Find where the given text appears and provide that cell's center as (X, Y) coordinate. 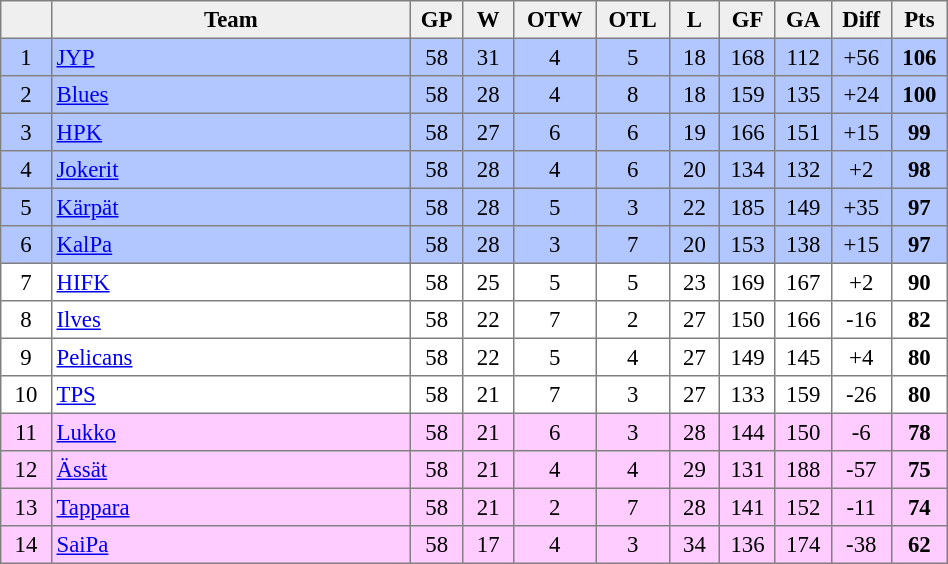
132 (803, 170)
L (694, 20)
+24 (861, 95)
JYP (230, 57)
112 (803, 57)
-6 (861, 432)
169 (748, 282)
-26 (861, 395)
TPS (230, 395)
62 (919, 545)
HPK (230, 132)
167 (803, 282)
14 (26, 545)
34 (694, 545)
106 (919, 57)
KalPa (230, 245)
OTL (632, 20)
+4 (861, 357)
SaiPa (230, 545)
-11 (861, 507)
11 (26, 432)
78 (919, 432)
136 (748, 545)
13 (26, 507)
Pelicans (230, 357)
10 (26, 395)
OTW (554, 20)
90 (919, 282)
Blues (230, 95)
25 (488, 282)
W (488, 20)
Ässät (230, 470)
75 (919, 470)
31 (488, 57)
185 (748, 207)
153 (748, 245)
152 (803, 507)
-57 (861, 470)
GF (748, 20)
Ilves (230, 320)
Team (230, 20)
23 (694, 282)
145 (803, 357)
Tappara (230, 507)
99 (919, 132)
29 (694, 470)
-38 (861, 545)
Pts (919, 20)
188 (803, 470)
GP (436, 20)
19 (694, 132)
9 (26, 357)
17 (488, 545)
141 (748, 507)
151 (803, 132)
1 (26, 57)
144 (748, 432)
82 (919, 320)
Lukko (230, 432)
131 (748, 470)
135 (803, 95)
HIFK (230, 282)
GA (803, 20)
Jokerit (230, 170)
+35 (861, 207)
Diff (861, 20)
98 (919, 170)
-16 (861, 320)
174 (803, 545)
134 (748, 170)
100 (919, 95)
+56 (861, 57)
Kärpät (230, 207)
138 (803, 245)
168 (748, 57)
74 (919, 507)
133 (748, 395)
12 (26, 470)
